Provide the [x, y] coordinate of the cell's center where the given text is located.  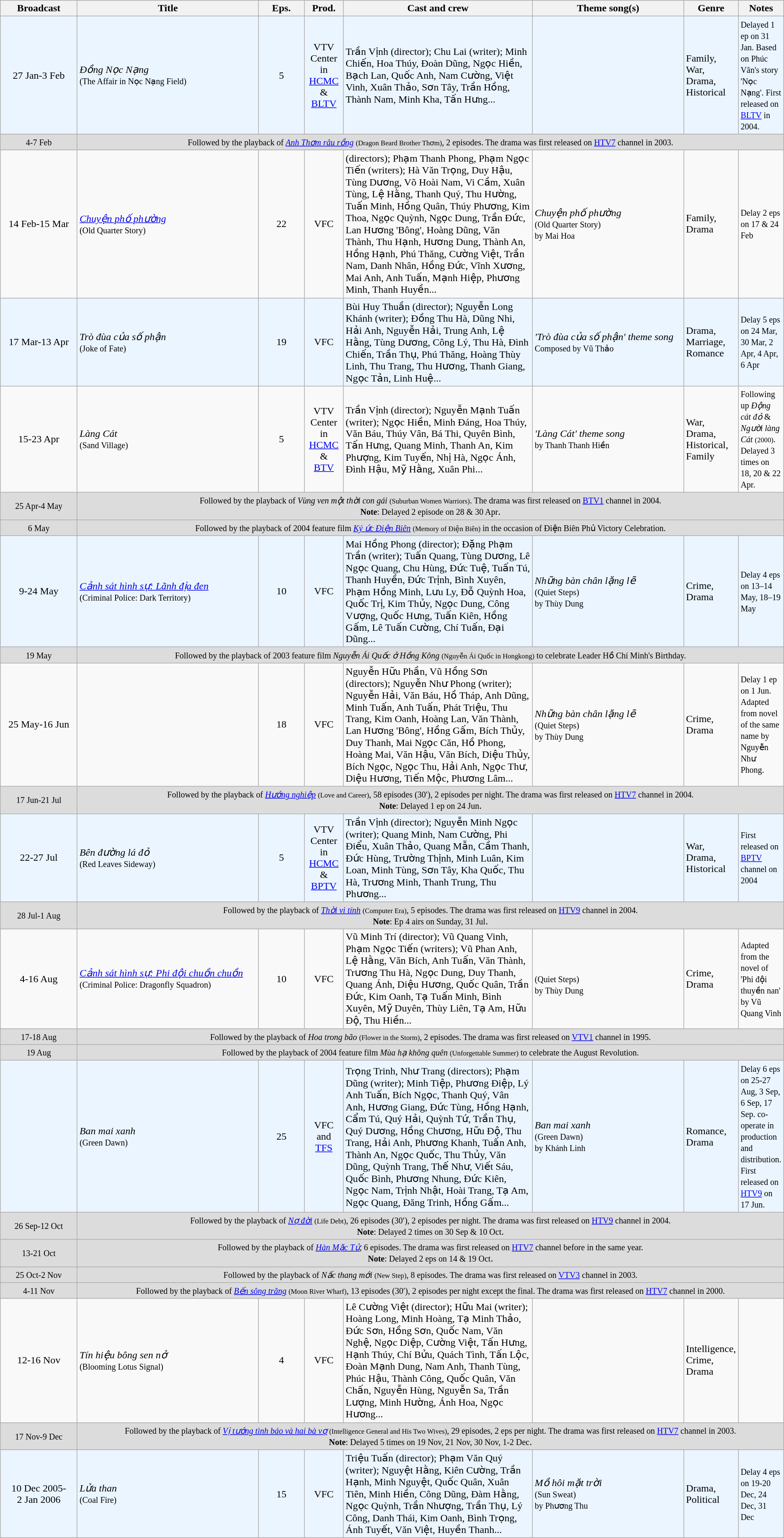
25 May-16 Jun [39, 725]
Family, Drama [711, 224]
Prod. [324, 8]
4-11 Nov [39, 1290]
13-21 Oct [39, 1253]
17 Mar-13 Apr [39, 342]
Intelligence, Crime, Drama [711, 1360]
VTV Center in HCMC&BTV [324, 439]
Genre [711, 8]
18 [281, 725]
VFCandTFS [324, 1136]
17 Nov-9 Dec [39, 1436]
Tín hiệu bông sen nở (Blooming Lotus Signal) [168, 1360]
19 May [39, 655]
Lửa than (Coal Fire) [168, 1494]
'Trò đùa của số phận' theme songComposed by Vũ Thảo [608, 342]
War, Drama, Historical [711, 858]
Broadcast [39, 8]
4 [281, 1360]
VTV Center in HCMC&BPTV [324, 858]
Followed by the playback of 2003 feature film Nguyễn Ái Quốc ở Hồng Kông (Nguyễn Ái Quốc in Hongkong) to celebrate Leader Hồ Chí Minh's Birthday. [431, 655]
15 [281, 1494]
28 Jul-1 Aug [39, 916]
17-18 Aug [39, 1037]
Followed by the playback of 2004 feature film Ký ức Điện Biên (Memory of Điện Biên) in the occasion of Điện Biên Phủ Victory Celebration. [431, 528]
4-7 Feb [39, 142]
Trò đùa của số phận (Joke of Fate) [168, 342]
Followed by the playback of Nấc thang mới (New Step), 8 episodes. The drama was first released on VTV3 channel in 2003. [431, 1275]
Theme song(s) [608, 8]
VTV Center in HCMC&BLTV [324, 75]
19 Aug [39, 1053]
10 Dec 2005-2 Jan 2006 [39, 1494]
Cảnh sát hình sự: Phi đội chuồn chuồn (Criminal Police: Dragonfly Squadron) [168, 979]
Romance, Drama [711, 1136]
15-23 Apr [39, 439]
6 May [39, 528]
Ban mai xanh(Green Dawn)by Khánh Linh [608, 1136]
25 Apr-4 May [39, 506]
Bên đường lá đỏ (Red Leaves Sideway) [168, 858]
Làng Cát (Sand Village) [168, 439]
Delayed 1 ep on 31 Jan. Based on Phúc Vân's story 'Nọc Nạng'. First released on BLTV in 2004. [761, 75]
Delay 1 ep on 1 Jun. Adapted from novel of the same name by Nguyễn Như Phong. [761, 725]
Eps. [281, 8]
Notes [761, 8]
22-27 Jul [39, 858]
Cast and crew [438, 8]
Delay 2 eps on 17 & 24 Feb [761, 224]
Followed by the playback of 2004 feature film Mùa hạ không quên (Unforgettable Summer) to celebrate the August Revolution. [431, 1053]
Đồng Nọc Nạng (The Affair in Nọc Nạng Field) [168, 75]
9-24 May [39, 591]
26 Sep-12 Oct [39, 1226]
25 Oct-2 Nov [39, 1275]
Chuyện phố phường (Old Quarter Story)by Mai Hoa [608, 224]
Cảnh sát hình sự: Lãnh địa đen (Criminal Police: Dark Territory) [168, 591]
Followed by the playback of Hoa trong bão (Flower in the Storm), 2 episodes. The drama was first released on VTV1 channel in 1995. [431, 1037]
Delay 4 eps on 19-20 Dec, 24 Dec, 31 Dec [761, 1494]
First released on BPTV channel on 2004 [761, 858]
25 [281, 1136]
Mồ hôi mặt trời(Sun Sweat)by Phương Thu [608, 1494]
Delay 5 eps on 24 Mar, 30 Mar, 2 Apr, 4 Apr, 6 Apr [761, 342]
Family, War, Drama, Historical [711, 75]
Adapted from the novel of 'Phi đội thuyền nan' by Vũ Quang Vinh [761, 979]
19 [281, 342]
4-16 Aug [39, 979]
12-16 Nov [39, 1360]
Drama, Marriage, Romance [711, 342]
War, Drama, Historical, Family [711, 439]
22 [281, 224]
Delay 6 eps on 25-27 Aug, 3 Sep, 6 Sep, 17 Sep. co-operate in production and distribution. First released on HTV9 on 17 Jun. [761, 1136]
Followed by the playback of Anh Thơm râu rồng (Dragon Beard Brother Thơm), 2 episodes. The drama was first released on HTV7 channel in 2003. [431, 142]
Chuyện phố phường (Old Quarter Story) [168, 224]
Drama, Political [711, 1494]
'Làng Cát' theme song by Thanh Thanh Hiền [608, 439]
27 Jan-3 Feb [39, 75]
Ban mai xanh (Green Dawn) [168, 1136]
Title [168, 8]
14 Feb-15 Mar [39, 224]
17 Jun-21 Jul [39, 800]
(Quiet Steps)by Thùy Dung [608, 979]
Following up Động cát đỏ & Người làng Cát (2000). Delayed 3 times on 18, 20 & 22 Apr. [761, 439]
Delay 4 eps on 13–14 May, 18–19 May [761, 591]
